Search for the cell housing the specified text and yield its (X, Y) center coordinate. 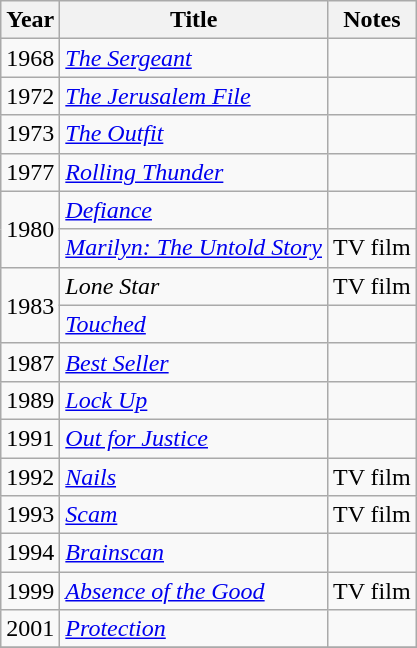
1972 (30, 96)
Rolling Thunder (194, 172)
Nails (194, 477)
Lock Up (194, 400)
Title (194, 20)
Touched (194, 324)
1977 (30, 172)
1989 (30, 400)
The Sergeant (194, 58)
1994 (30, 553)
Absence of the Good (194, 591)
Defiance (194, 210)
Out for Justice (194, 438)
1993 (30, 515)
2001 (30, 629)
1991 (30, 438)
Best Seller (194, 362)
Marilyn: The Untold Story (194, 248)
Year (30, 20)
Lone Star (194, 286)
1999 (30, 591)
Brainscan (194, 553)
The Outfit (194, 134)
1983 (30, 305)
The Jerusalem File (194, 96)
1973 (30, 134)
Notes (372, 20)
1968 (30, 58)
Scam (194, 515)
Protection (194, 629)
1980 (30, 229)
1987 (30, 362)
1992 (30, 477)
